Extract the [X, Y] coordinate from the center of the cell holding the provided text.  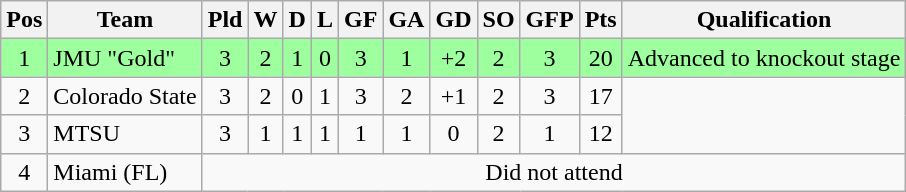
Pts [600, 20]
Advanced to knockout stage [764, 58]
Did not attend [554, 172]
Team [125, 20]
+1 [454, 96]
+2 [454, 58]
Pos [24, 20]
W [266, 20]
12 [600, 134]
GF [360, 20]
GD [454, 20]
GFP [550, 20]
SO [498, 20]
Miami (FL) [125, 172]
20 [600, 58]
GA [406, 20]
17 [600, 96]
Pld [225, 20]
Colorado State [125, 96]
MTSU [125, 134]
L [324, 20]
D [297, 20]
JMU "Gold" [125, 58]
4 [24, 172]
Qualification [764, 20]
